Scan for the cell matching the given text and deliver its [X, Y] coordinate at center. 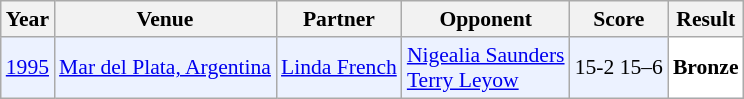
15-2 15–6 [619, 68]
Linda French [339, 68]
1995 [28, 68]
Venue [165, 19]
Opponent [486, 19]
Partner [339, 19]
Result [706, 19]
Year [28, 19]
Nigealia Saunders Terry Leyow [486, 68]
Mar del Plata, Argentina [165, 68]
Bronze [706, 68]
Score [619, 19]
